Identify which cell holds the provided text, then report its [x, y] central coordinate. 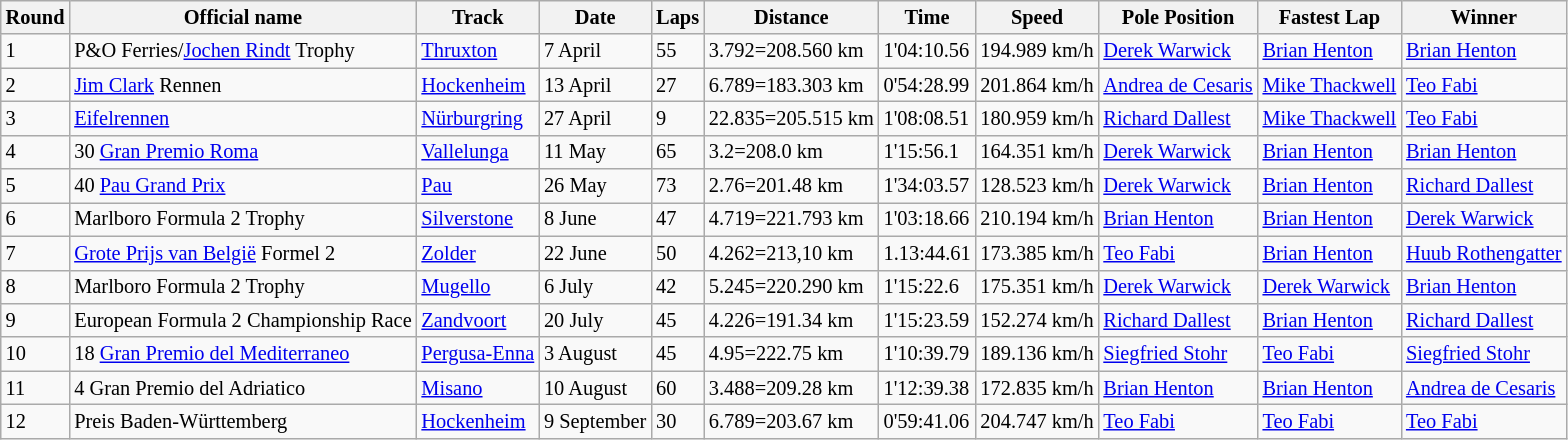
2.76=201.48 km [792, 186]
1'34:03.57 [928, 186]
Track [478, 17]
1'03:18.66 [928, 219]
P&O Ferries/Jochen Rindt Trophy [242, 51]
27 April [595, 118]
6 [36, 219]
65 [678, 152]
13 April [595, 85]
Pergusa-Enna [478, 354]
42 [678, 287]
173.385 km/h [1038, 253]
26 May [595, 186]
11 May [595, 152]
8 [36, 287]
164.351 km/h [1038, 152]
152.274 km/h [1038, 320]
3 August [595, 354]
Laps [678, 17]
6.789=183.303 km [792, 85]
5 [36, 186]
Round [36, 17]
Winner [1484, 17]
4.95=222.75 km [792, 354]
1'04:10.56 [928, 51]
Pau [478, 186]
5.245=220.290 km [792, 287]
Time [928, 17]
1'12:39.38 [928, 388]
Date [595, 17]
European Formula 2 Championship Race [242, 320]
1.13:44.61 [928, 253]
30 Gran Premio Roma [242, 152]
Misano [478, 388]
Eifelrennen [242, 118]
2 [36, 85]
189.136 km/h [1038, 354]
Speed [1038, 17]
Fastest Lap [1330, 17]
18 Gran Premio del Mediterraneo [242, 354]
1'08:08.51 [928, 118]
4.262=213,10 km [792, 253]
7 [36, 253]
9 September [595, 421]
30 [678, 421]
Zandvoort [478, 320]
6 July [595, 287]
8 June [595, 219]
194.989 km/h [1038, 51]
210.194 km/h [1038, 219]
20 July [595, 320]
Huub Rothengatter [1484, 253]
Grote Prijs van België Formel 2 [242, 253]
204.747 km/h [1038, 421]
60 [678, 388]
Zolder [478, 253]
3.488=209.28 km [792, 388]
Pole Position [1178, 17]
6.789=203.67 km [792, 421]
4 Gran Premio del Adriatico [242, 388]
27 [678, 85]
1'15:22.6 [928, 287]
40 Pau Grand Prix [242, 186]
Thruxton [478, 51]
55 [678, 51]
1 [36, 51]
10 [36, 354]
73 [678, 186]
7 April [595, 51]
4.226=191.34 km [792, 320]
175.351 km/h [1038, 287]
Vallelunga [478, 152]
22.835=205.515 km [792, 118]
47 [678, 219]
Mugello [478, 287]
11 [36, 388]
172.835 km/h [1038, 388]
4 [36, 152]
3.2=208.0 km [792, 152]
128.523 km/h [1038, 186]
180.959 km/h [1038, 118]
3.792=208.560 km [792, 51]
Jim Clark Rennen [242, 85]
Distance [792, 17]
0'59:41.06 [928, 421]
Official name [242, 17]
Silverstone [478, 219]
50 [678, 253]
201.864 km/h [1038, 85]
3 [36, 118]
4.719=221.793 km [792, 219]
10 August [595, 388]
Preis Baden-Württemberg [242, 421]
0'54:28.99 [928, 85]
22 June [595, 253]
1'10:39.79 [928, 354]
Nürburgring [478, 118]
1'15:56.1 [928, 152]
1'15:23.59 [928, 320]
12 [36, 421]
